For the text-containing cell, return its midpoint in [X, Y] coordinate format. 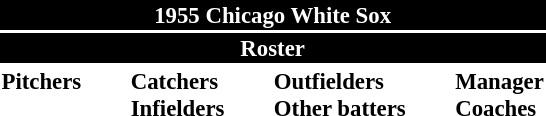
1955 Chicago White Sox [272, 15]
Roster [272, 48]
